Determine the (X, Y) coordinate at the center of the cell enclosing the given text.  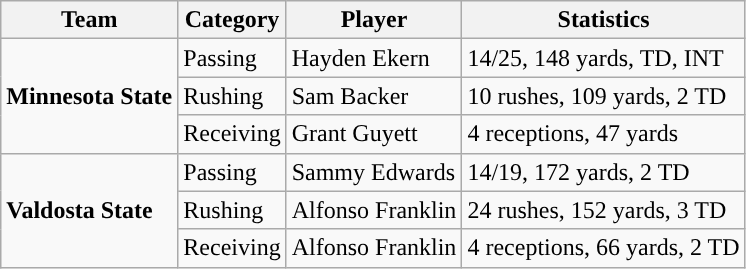
Hayden Ekern (374, 58)
Sam Backer (374, 96)
Valdosta State (90, 210)
Grant Guyett (374, 134)
Minnesota State (90, 96)
Statistics (604, 20)
Sammy Edwards (374, 172)
14/25, 148 yards, TD, INT (604, 58)
Player (374, 20)
4 receptions, 47 yards (604, 134)
24 rushes, 152 yards, 3 TD (604, 210)
10 rushes, 109 yards, 2 TD (604, 96)
Category (232, 20)
14/19, 172 yards, 2 TD (604, 172)
4 receptions, 66 yards, 2 TD (604, 248)
Team (90, 20)
